Determine the [x, y] coordinate at the center of the cell enclosing the given text.  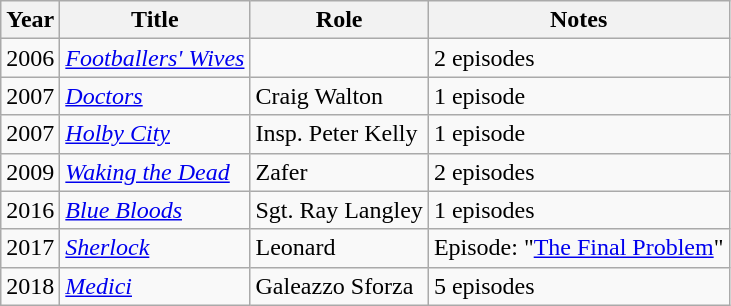
Episode: "The Final Problem" [578, 248]
1 episodes [578, 210]
Insp. Peter Kelly [339, 134]
2018 [30, 286]
2016 [30, 210]
Sherlock [155, 248]
Zafer [339, 172]
Role [339, 20]
5 episodes [578, 286]
2017 [30, 248]
Waking the Dead [155, 172]
Holby City [155, 134]
Galeazzo Sforza [339, 286]
Craig Walton [339, 96]
Doctors [155, 96]
Year [30, 20]
Medici [155, 286]
2009 [30, 172]
Notes [578, 20]
2006 [30, 58]
Leonard [339, 248]
Sgt. Ray Langley [339, 210]
Blue Bloods [155, 210]
Title [155, 20]
Footballers' Wives [155, 58]
